From the cell containing the given text, extract its center point as [x, y] coordinate. 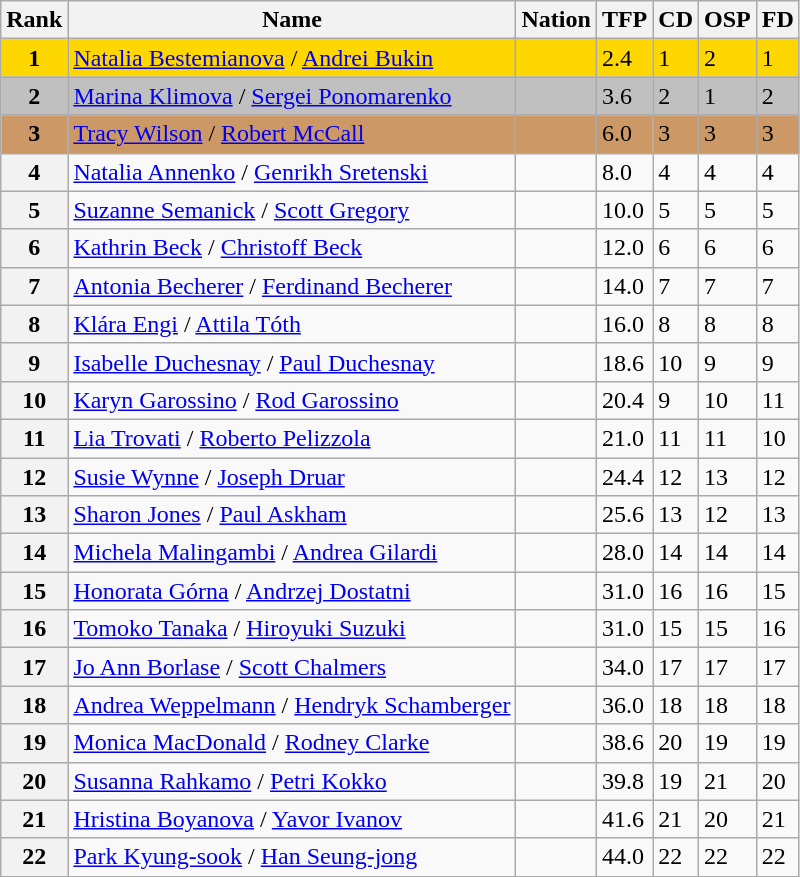
10.0 [624, 210]
TFP [624, 20]
Kathrin Beck / Christoff Beck [292, 248]
Sharon Jones / Paul Askham [292, 515]
Park Kyung-sook / Han Seung-jong [292, 857]
6.0 [624, 134]
34.0 [624, 667]
Antonia Becherer / Ferdinand Becherer [292, 286]
25.6 [624, 515]
OSP [728, 20]
14.0 [624, 286]
Susie Wynne / Joseph Druar [292, 477]
18.6 [624, 362]
Honorata Górna / Andrzej Dostatni [292, 591]
Michela Malingambi / Andrea Gilardi [292, 553]
Klára Engi / Attila Tóth [292, 324]
Marina Klimova / Sergei Ponomarenko [292, 96]
12.0 [624, 248]
Susanna Rahkamo / Petri Kokko [292, 781]
Lia Trovati / Roberto Pelizzola [292, 438]
20.4 [624, 400]
3.6 [624, 96]
Jo Ann Borlase / Scott Chalmers [292, 667]
Hristina Boyanova / Yavor Ivanov [292, 819]
44.0 [624, 857]
Monica MacDonald / Rodney Clarke [292, 743]
Rank [34, 20]
CD [676, 20]
Tomoko Tanaka / Hiroyuki Suzuki [292, 629]
8.0 [624, 172]
36.0 [624, 705]
Tracy Wilson / Robert McCall [292, 134]
21.0 [624, 438]
Natalia Annenko / Genrikh Sretenski [292, 172]
FD [778, 20]
39.8 [624, 781]
38.6 [624, 743]
Natalia Bestemianova / Andrei Bukin [292, 58]
Nation [556, 20]
41.6 [624, 819]
24.4 [624, 477]
Isabelle Duchesnay / Paul Duchesnay [292, 362]
2.4 [624, 58]
Karyn Garossino / Rod Garossino [292, 400]
Andrea Weppelmann / Hendryk Schamberger [292, 705]
28.0 [624, 553]
16.0 [624, 324]
Suzanne Semanick / Scott Gregory [292, 210]
Name [292, 20]
